Pinpoint the cell where the given text exists, returning its [x, y] midpoint coordinate. 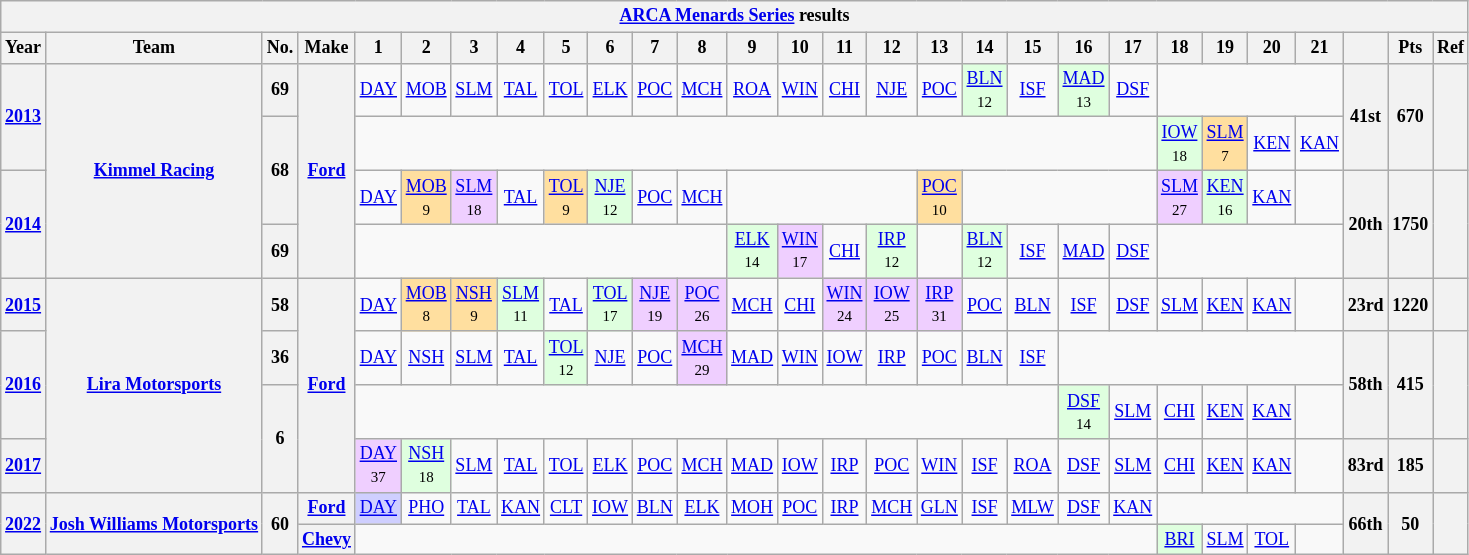
9 [752, 48]
4 [521, 48]
415 [1410, 384]
Pts [1410, 48]
15 [1032, 48]
GLN [939, 508]
10 [800, 48]
2017 [24, 466]
13 [939, 48]
WIN24 [844, 305]
8 [702, 48]
IRP12 [892, 251]
5 [566, 48]
NSH9 [474, 305]
20th [1366, 224]
Make [327, 48]
20 [1272, 48]
17 [1133, 48]
SLM18 [474, 197]
7 [654, 48]
MOH [752, 508]
BRI [1180, 540]
2014 [24, 224]
36 [280, 358]
16 [1084, 48]
IOW25 [892, 305]
670 [1410, 116]
1 [378, 48]
SLM27 [1180, 197]
POC26 [702, 305]
Team [154, 48]
14 [984, 48]
CLT [566, 508]
No. [280, 48]
WIN17 [800, 251]
SLM7 [1225, 144]
MCH29 [702, 358]
MOB8 [426, 305]
IRP31 [939, 305]
ELK14 [752, 251]
NJE12 [610, 197]
Chevy [327, 540]
Josh Williams Motorsports [154, 523]
KEN16 [1225, 197]
41st [1366, 116]
68 [280, 170]
12 [892, 48]
DSF14 [1084, 412]
2016 [24, 384]
23rd [1366, 305]
MLW [1032, 508]
2 [426, 48]
SLM11 [521, 305]
NSH18 [426, 466]
Year [24, 48]
Kimmel Racing [154, 170]
58 [280, 305]
18 [1180, 48]
Lira Motorsports [154, 386]
1220 [1410, 305]
185 [1410, 466]
NSH [426, 358]
19 [1225, 48]
MOB9 [426, 197]
58th [1366, 384]
POC10 [939, 197]
66th [1366, 523]
21 [1320, 48]
11 [844, 48]
TOL9 [566, 197]
DAY37 [378, 466]
TOL17 [610, 305]
60 [280, 523]
MAD13 [1084, 90]
83rd [1366, 466]
ARCA Menards Series results [735, 16]
2015 [24, 305]
50 [1410, 523]
2013 [24, 116]
PHO [426, 508]
1750 [1410, 224]
3 [474, 48]
MOB [426, 90]
IOW18 [1180, 144]
Ref [1451, 48]
TOL12 [566, 358]
NJE19 [654, 305]
2022 [24, 523]
